Scan for the cell matching the given text and deliver its (X, Y) coordinate at center. 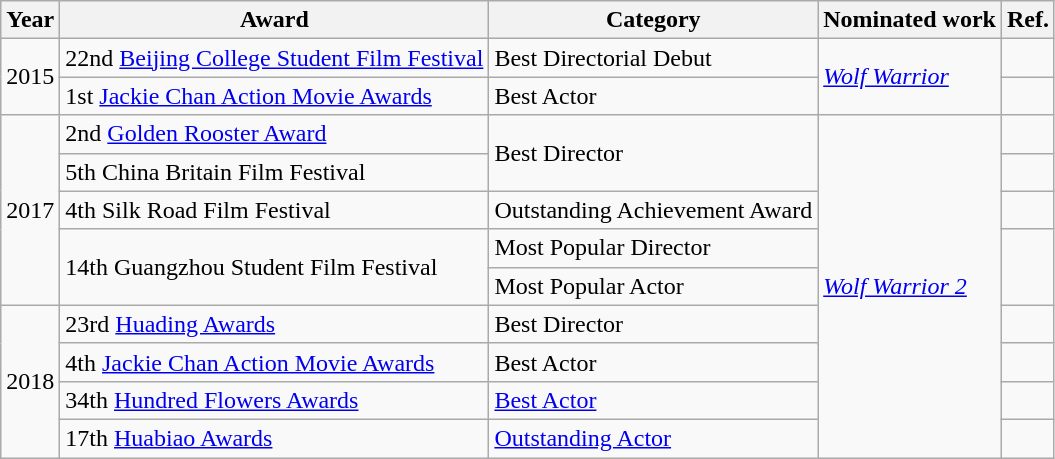
23rd Huading Awards (274, 324)
Nominated work (910, 20)
Most Popular Director (654, 248)
Award (274, 20)
Outstanding Actor (654, 438)
Outstanding Achievement Award (654, 210)
4th Jackie Chan Action Movie Awards (274, 362)
17th Huabiao Awards (274, 438)
2018 (30, 381)
Year (30, 20)
34th Hundred Flowers Awards (274, 400)
4th Silk Road Film Festival (274, 210)
22nd Beijing College Student Film Festival (274, 58)
1st Jackie Chan Action Movie Awards (274, 96)
5th China Britain Film Festival (274, 172)
Best Directorial Debut (654, 58)
Most Popular Actor (654, 286)
Wolf Warrior (910, 77)
2015 (30, 77)
2017 (30, 210)
Wolf Warrior 2 (910, 286)
Ref. (1028, 20)
2nd Golden Rooster Award (274, 134)
14th Guangzhou Student Film Festival (274, 267)
Category (654, 20)
